Search for the cell housing the specified text and yield its [X, Y] center coordinate. 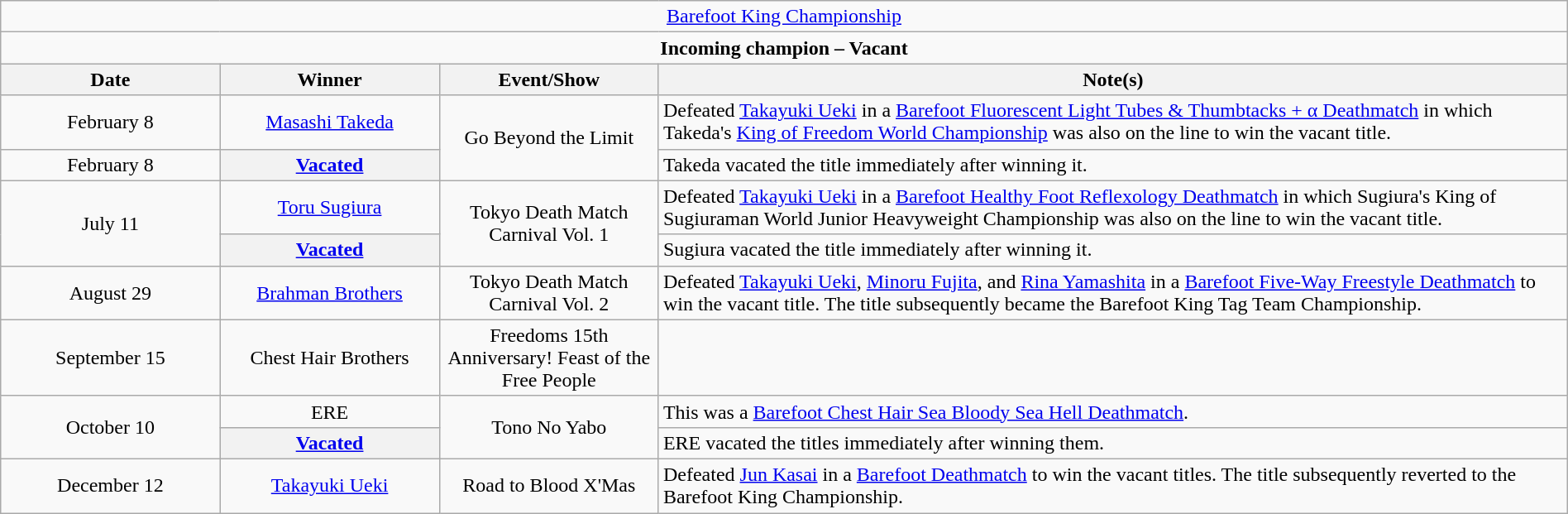
Chest Hair Brothers [329, 358]
ERE vacated the titles immediately after winning them. [1113, 443]
Go Beyond the Limit [549, 137]
Event/Show [549, 79]
Tokyo Death Match Carnival Vol. 2 [549, 293]
Toru Sugiura [329, 207]
Sugiura vacated the title immediately after winning it. [1113, 250]
Freedoms 15th Anniversary! Feast of the Free People [549, 358]
September 15 [111, 358]
Brahman Brothers [329, 293]
Barefoot King Championship [784, 17]
Masashi Takeda [329, 122]
July 11 [111, 223]
August 29 [111, 293]
Road to Blood X'Mas [549, 485]
Takeda vacated the title immediately after winning it. [1113, 165]
Winner [329, 79]
Incoming champion – Vacant [784, 48]
This was a Barefoot Chest Hair Sea Bloody Sea Hell Deathmatch. [1113, 411]
Tono No Yabo [549, 427]
Defeated Jun Kasai in a Barefoot Deathmatch to win the vacant titles. The title subsequently reverted to the Barefoot King Championship. [1113, 485]
Note(s) [1113, 79]
Takayuki Ueki [329, 485]
ERE [329, 411]
Tokyo Death Match Carnival Vol. 1 [549, 223]
December 12 [111, 485]
October 10 [111, 427]
Date [111, 79]
